Capture the cell that displays the provided text and extract its (x, y) central coordinate. 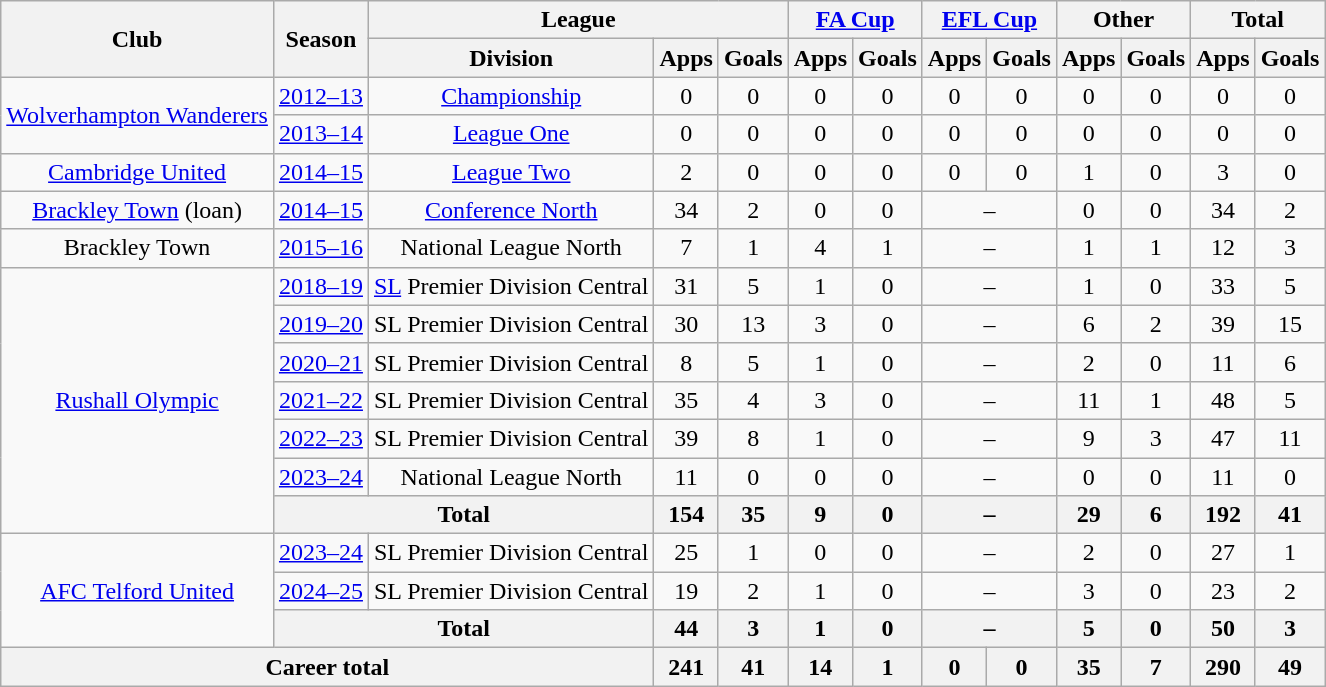
19 (686, 591)
2022–23 (320, 438)
Season (320, 39)
2020–21 (320, 362)
241 (686, 667)
2019–20 (320, 324)
AFC Telford United (138, 591)
29 (1088, 515)
EFL Cup (989, 20)
33 (1223, 286)
2021–22 (320, 400)
Rushall Olympic (138, 400)
FA Cup (855, 20)
154 (686, 515)
30 (686, 324)
Brackley Town (loan) (138, 210)
31 (686, 286)
25 (686, 553)
192 (1223, 515)
44 (686, 629)
Career total (328, 667)
12 (1223, 248)
Other (1123, 20)
15 (1290, 324)
2012–13 (320, 96)
League Two (510, 172)
2015–16 (320, 248)
Division (510, 58)
49 (1290, 667)
Wolverhampton Wanderers (138, 115)
2018–19 (320, 286)
2024–25 (320, 591)
50 (1223, 629)
290 (1223, 667)
Championship (510, 96)
Brackley Town (138, 248)
Cambridge United (138, 172)
League One (510, 134)
47 (1223, 438)
League (578, 20)
2013–14 (320, 134)
23 (1223, 591)
13 (753, 324)
Club (138, 39)
14 (820, 667)
Conference North (510, 210)
27 (1223, 553)
48 (1223, 400)
